Determine the (X, Y) coordinate at the center of the cell enclosing the given text.  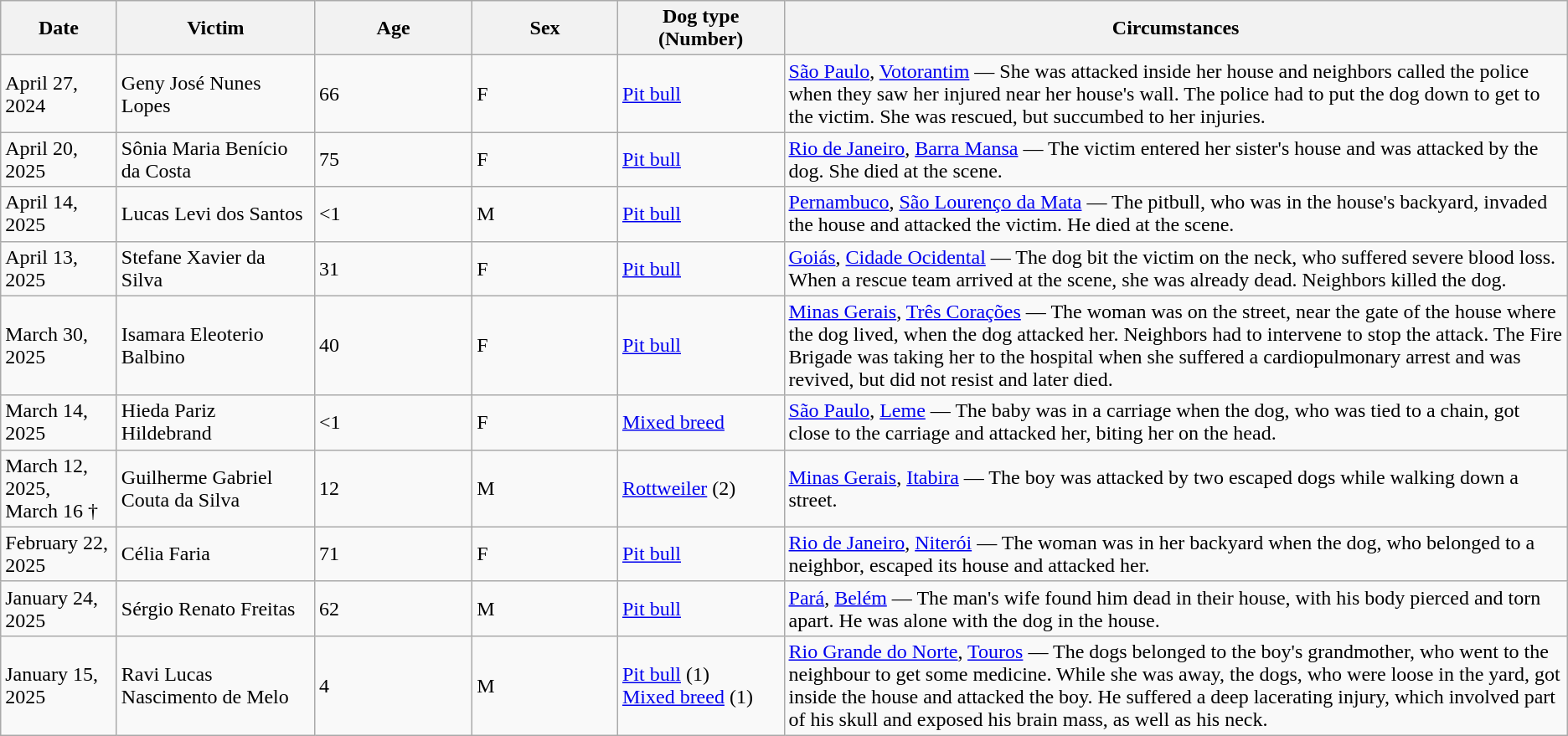
75 (393, 159)
Guilherme Gabriel Couta da Silva (215, 488)
Ravi Lucas Nascimento de Melo (215, 685)
Rio de Janeiro, Barra Mansa — The victim entered her sister's house and was attacked by the dog. She died at the scene. (1176, 159)
Stefane Xavier da Silva (215, 268)
Sérgio Renato Freitas (215, 608)
Age (393, 28)
Dog type (Number) (700, 28)
February 22, 2025 (59, 554)
April 27, 2024 (59, 94)
Mixed breed (700, 422)
Pernambuco, São Lourenço da Mata — The pitbull, who was in the house's backyard, invaded the house and attacked the victim. He died at the scene. (1176, 214)
Pará, Belém — The man's wife found him dead in their house, with his body pierced and torn apart. He was alone with the dog in the house. (1176, 608)
Pit bull (1)Mixed breed (1) (700, 685)
12 (393, 488)
April 14, 2025 (59, 214)
Hieda Pariz Hildebrand (215, 422)
71 (393, 554)
62 (393, 608)
Circumstances (1176, 28)
January 15, 2025 (59, 685)
40 (393, 345)
Victim (215, 28)
Date (59, 28)
Rottweiler (2) (700, 488)
March 14, 2025 (59, 422)
Sex (545, 28)
Lucas Levi dos Santos (215, 214)
Sônia Maria Benício da Costa (215, 159)
Célia Faria (215, 554)
Minas Gerais, Itabira — The boy was attacked by two escaped dogs while walking down a street. (1176, 488)
66 (393, 94)
January 24, 2025 (59, 608)
Isamara Eleoterio Balbino (215, 345)
Geny José Nunes Lopes (215, 94)
April 20, 2025 (59, 159)
Rio de Janeiro, Niterói — The woman was in her backyard when the dog, who belonged to a neighbor, escaped its house and attacked her. (1176, 554)
March 12, 2025,March 16 † (59, 488)
4 (393, 685)
April 13, 2025 (59, 268)
March 30, 2025 (59, 345)
31 (393, 268)
